Locate the cell with the specified text and output its (x, y) center coordinate. 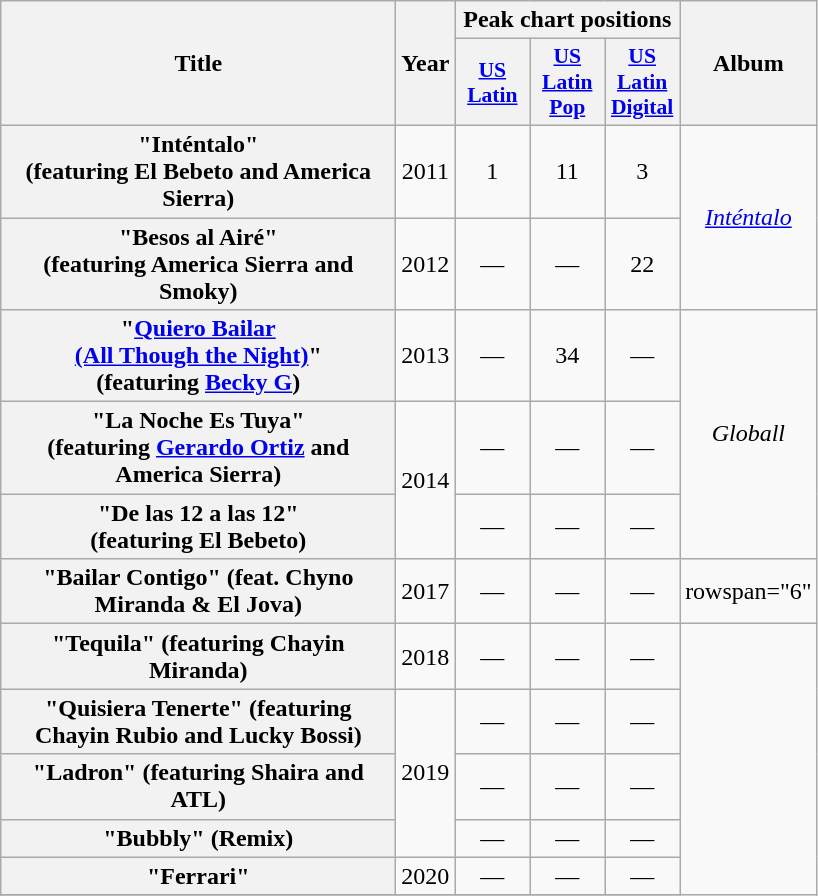
Title (198, 64)
"Inténtalo"(featuring El Bebeto and America Sierra) (198, 171)
USLatin Digital (642, 82)
"Quiero Bailar(All Though the Night)"(featuring Becky G) (198, 356)
"Tequila" (featuring Chayin Miranda) (198, 656)
Album (749, 64)
Globall (749, 434)
"Bailar Contigo" (feat. Chyno Miranda & El Jova) (198, 592)
USLatin Pop (568, 82)
"Quisiera Tenerte" (featuring Chayin Rubio and Lucky Bossi) (198, 722)
2020 (426, 876)
"Ferrari" (198, 876)
2014 (426, 480)
2011 (426, 171)
2019 (426, 773)
11 (568, 171)
"Besos al Airé"(featuring America Sierra and Smoky) (198, 264)
"La Noche Es Tuya"(featuring Gerardo Ortiz and America Sierra) (198, 448)
2012 (426, 264)
2017 (426, 592)
"Ladron" (featuring Shaira and ATL) (198, 786)
22 (642, 264)
Year (426, 64)
3 (642, 171)
34 (568, 356)
USLatin (492, 82)
Peak chart positions (568, 20)
2018 (426, 656)
Inténtalo (749, 217)
"Bubbly" (Remix) (198, 838)
rowspan="6" (749, 592)
1 (492, 171)
2013 (426, 356)
"De las 12 a las 12"(featuring El Bebeto) (198, 526)
